Pinpoint the cell where the given text exists, returning its (x, y) midpoint coordinate. 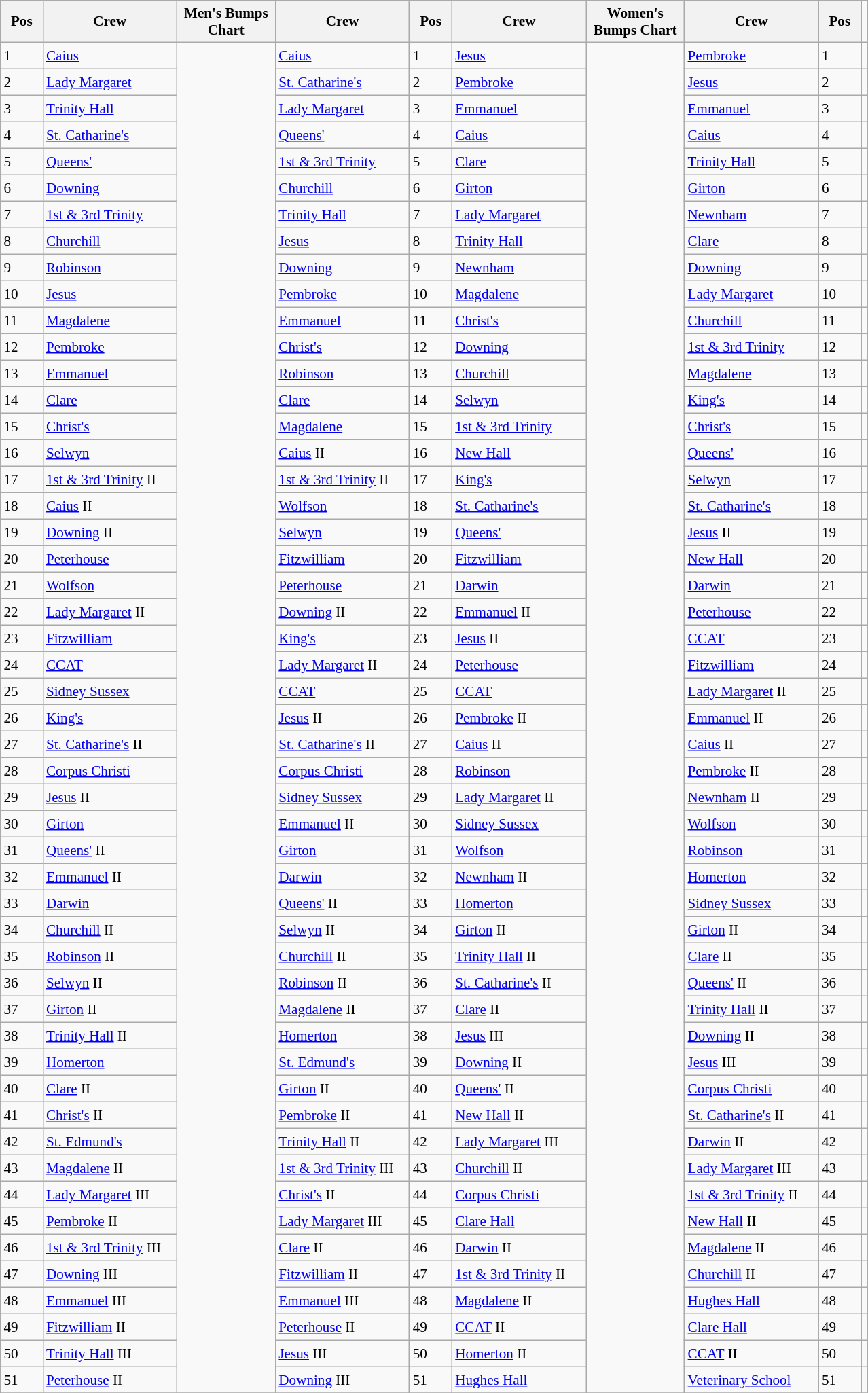
Veterinary School (751, 1380)
Trinity Hall III (110, 1353)
Homerton II (519, 1353)
Women's Bumps Chart (636, 22)
Men's Bumps Chart (225, 22)
